Determine the [X, Y] coordinate at the center of the cell enclosing the given text.  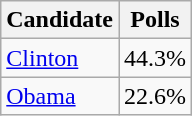
22.6% [154, 96]
Clinton [60, 58]
Polls [154, 20]
44.3% [154, 58]
Obama [60, 96]
Candidate [60, 20]
